Pinpoint the cell where the given text exists, returning its [x, y] midpoint coordinate. 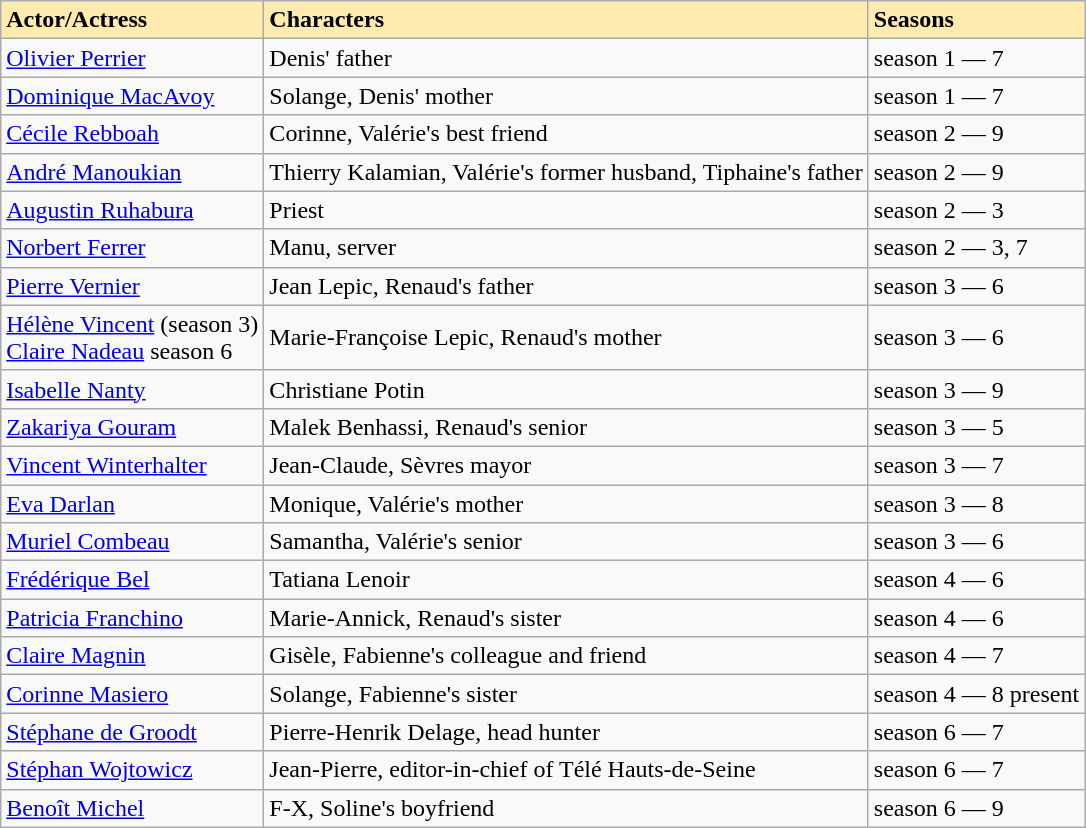
Monique, Valérie's mother [566, 503]
Seasons [976, 20]
Vincent Winterhalter [132, 465]
Actor/Actress [132, 20]
Solange, Fabienne's sister [566, 694]
Solange, Denis' mother [566, 96]
season 2 — 3 [976, 210]
Benoît Michel [132, 808]
Norbert Ferrer [132, 248]
Frédérique Bel [132, 580]
Stéphane de Groodt [132, 732]
Characters [566, 20]
Augustin Ruhabura [132, 210]
Isabelle Nanty [132, 389]
season 3 — 7 [976, 465]
Stéphan Wojtowicz [132, 770]
Hélène Vincent (season 3) Claire Nadeau season 6 [132, 338]
season 4 — 7 [976, 656]
Olivier Perrier [132, 58]
Patricia Franchino [132, 618]
Jean-Claude, Sèvres mayor [566, 465]
Pierre Vernier [132, 286]
Priest [566, 210]
André Manoukian [132, 172]
Corinne Masiero [132, 694]
Claire Magnin [132, 656]
Jean-Pierre, editor-in-chief of Télé Hauts-de-Seine [566, 770]
Tatiana Lenoir [566, 580]
Zakariya Gouram [132, 427]
Denis' father [566, 58]
Gisèle, Fabienne's colleague and friend [566, 656]
Corinne, Valérie's best friend [566, 134]
season 6 — 9 [976, 808]
Samantha, Valérie's senior [566, 542]
season 3 — 8 [976, 503]
Cécile Rebboah [132, 134]
Muriel Combeau [132, 542]
Pierre-Henrik Delage, head hunter [566, 732]
Manu, server [566, 248]
season 3 — 9 [976, 389]
Marie-Annick, Renaud's sister [566, 618]
Christiane Potin [566, 389]
Marie-Françoise Lepic, Renaud's mother [566, 338]
season 2 — 3, 7 [976, 248]
Eva Darlan [132, 503]
F-X, Soline's boyfriend [566, 808]
season 4 — 8 present [976, 694]
Malek Benhassi, Renaud's senior [566, 427]
Jean Lepic, Renaud's father [566, 286]
Thierry Kalamian, Valérie's former husband, Tiphaine's father [566, 172]
Dominique MacAvoy [132, 96]
season 3 — 5 [976, 427]
